Scan for the cell matching the given text and deliver its [x, y] coordinate at center. 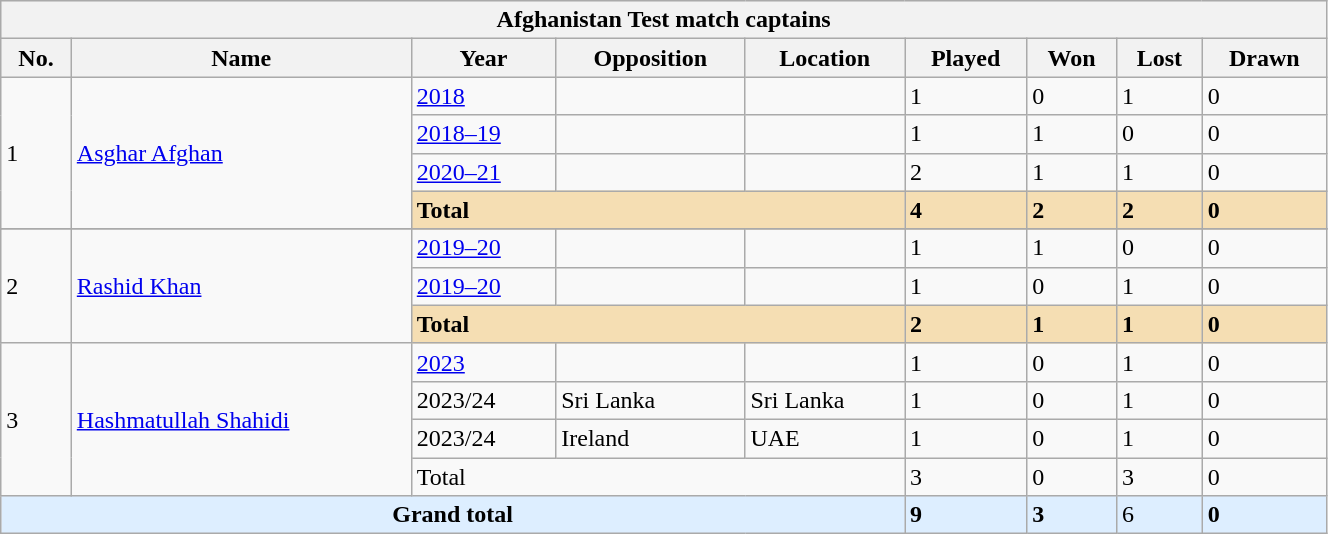
2020–21 [483, 172]
Hashmatullah Shahidi [241, 419]
Year [483, 58]
Asghar Afghan [241, 153]
Lost [1159, 58]
Rashid Khan [241, 286]
6 [1159, 515]
2018 [483, 96]
2023 [483, 362]
UAE [825, 438]
Drawn [1264, 58]
9 [965, 515]
Afghanistan Test match captains [664, 20]
Name [241, 58]
No. [36, 58]
2018–19 [483, 134]
Location [825, 58]
4 [965, 210]
Ireland [650, 438]
Grand total [453, 515]
Opposition [650, 58]
Played [965, 58]
Won [1072, 58]
